Output the (X, Y) coordinate of the center of the cell containing the given text.  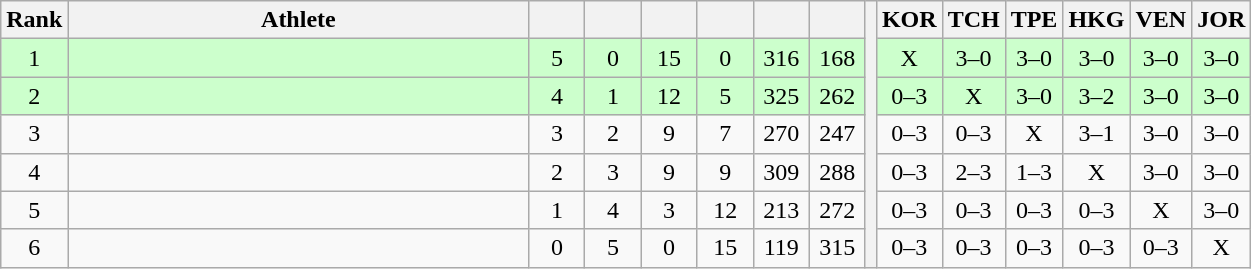
213 (781, 210)
168 (837, 58)
325 (781, 96)
VEN (1161, 20)
3–2 (1096, 96)
TCH (974, 20)
119 (781, 248)
288 (837, 172)
1–3 (1034, 172)
6 (34, 248)
262 (837, 96)
TPE (1034, 20)
270 (781, 134)
272 (837, 210)
Rank (34, 20)
315 (837, 248)
HKG (1096, 20)
316 (781, 58)
JOR (1222, 20)
Athlete (298, 20)
3–1 (1096, 134)
7 (725, 134)
KOR (909, 20)
309 (781, 172)
2–3 (974, 172)
247 (837, 134)
